For the text-containing cell, return its midpoint in (X, Y) coordinate format. 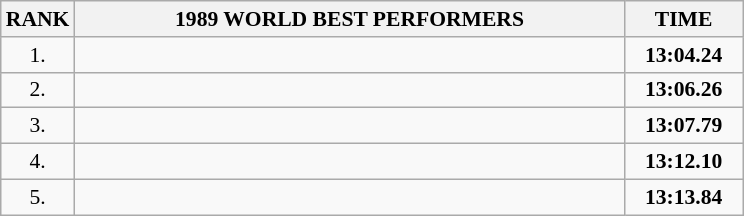
13:06.26 (684, 90)
3. (38, 126)
1989 WORLD BEST PERFORMERS (349, 19)
5. (38, 197)
2. (38, 90)
13:07.79 (684, 126)
TIME (684, 19)
13:13.84 (684, 197)
13:04.24 (684, 55)
1. (38, 55)
4. (38, 162)
13:12.10 (684, 162)
RANK (38, 19)
